Search for the cell housing the specified text and yield its [X, Y] center coordinate. 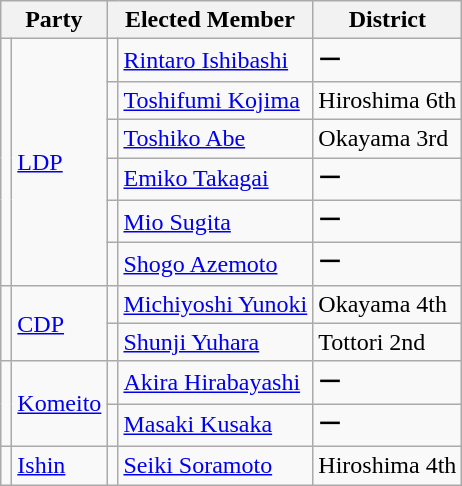
CDP [60, 323]
Toshifumi Kojima [216, 100]
District [388, 20]
Komeito [60, 404]
Akira Hirabayashi [216, 382]
Tottori 2nd [388, 342]
Ishin [60, 465]
Emiko Takagai [216, 180]
Hiroshima 4th [388, 465]
Okayama 3rd [388, 138]
Shunji Yuhara [216, 342]
Masaki Kusaka [216, 426]
Shogo Azemoto [216, 264]
Seiki Soramoto [216, 465]
Rintaro Ishibashi [216, 60]
Toshiko Abe [216, 138]
Mio Sugita [216, 222]
Party [54, 20]
Hiroshima 6th [388, 100]
Elected Member [210, 20]
LDP [60, 162]
Okayama 4th [388, 304]
Michiyoshi Yunoki [216, 304]
